Detect which cell encompasses the target text, then output its [x, y] center coordinate. 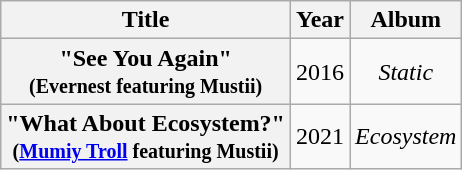
"What About Ecosystem?"(Mumiy Troll featuring Mustii) [146, 136]
Year [320, 20]
Album [406, 20]
2021 [320, 136]
"See You Again"(Evernest featuring Mustii) [146, 72]
Ecosystem [406, 136]
2016 [320, 72]
Static [406, 72]
Title [146, 20]
